Locate the cell with the specified text and output its [X, Y] center coordinate. 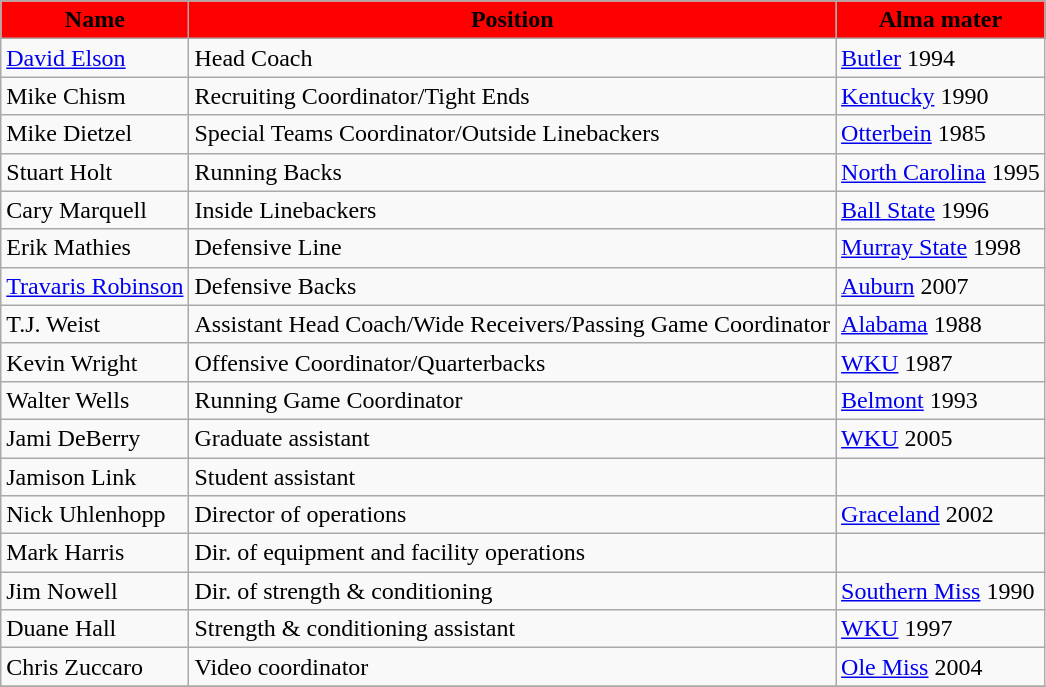
Name [95, 20]
Student assistant [512, 477]
Southern Miss 1990 [941, 591]
Alma mater [941, 20]
Position [512, 20]
Jamison Link [95, 477]
Offensive Coordinator/Quarterbacks [512, 362]
Dir. of equipment and facility operations [512, 553]
Running Backs [512, 172]
Special Teams Coordinator/Outside Linebackers [512, 134]
Otterbein 1985 [941, 134]
Video coordinator [512, 667]
Nick Uhlenhopp [95, 515]
Walter Wells [95, 400]
Erik Mathies [95, 248]
Kentucky 1990 [941, 96]
Graduate assistant [512, 438]
Jami DeBerry [95, 438]
David Elson [95, 58]
Head Coach [512, 58]
Travaris Robinson [95, 286]
Recruiting Coordinator/Tight Ends [512, 96]
Ball State 1996 [941, 210]
Auburn 2007 [941, 286]
Chris Zuccaro [95, 667]
Ole Miss 2004 [941, 667]
Inside Linebackers [512, 210]
Mike Dietzel [95, 134]
Jim Nowell [95, 591]
Graceland 2002 [941, 515]
WKU 1997 [941, 629]
Mike Chism [95, 96]
Director of operations [512, 515]
Dir. of strength & conditioning [512, 591]
Butler 1994 [941, 58]
Defensive Line [512, 248]
Belmont 1993 [941, 400]
WKU 2005 [941, 438]
WKU 1987 [941, 362]
Stuart Holt [95, 172]
Running Game Coordinator [512, 400]
Assistant Head Coach/Wide Receivers/Passing Game Coordinator [512, 324]
Alabama 1988 [941, 324]
Duane Hall [95, 629]
Kevin Wright [95, 362]
Murray State 1998 [941, 248]
T.J. Weist [95, 324]
Mark Harris [95, 553]
North Carolina 1995 [941, 172]
Cary Marquell [95, 210]
Strength & conditioning assistant [512, 629]
Defensive Backs [512, 286]
